Identify which cell holds the provided text, then report its [x, y] central coordinate. 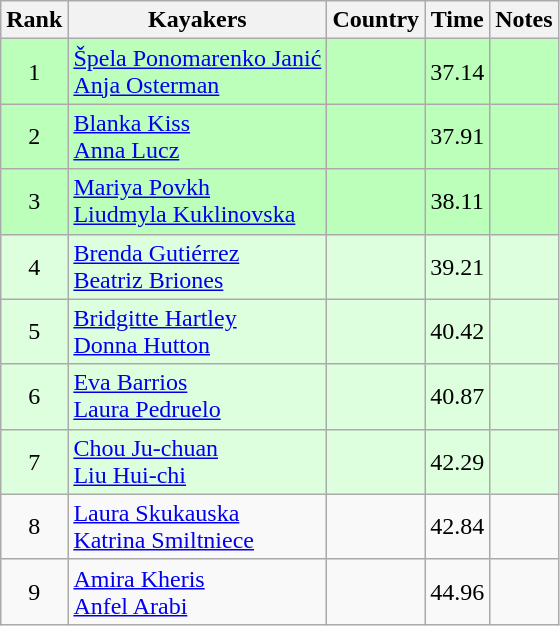
Eva BarriosLaura Pedruelo [198, 396]
Mariya PovkhLiudmyla Kuklinovska [198, 202]
Blanka KissAnna Lucz [198, 136]
39.21 [458, 266]
Time [458, 20]
44.96 [458, 592]
6 [34, 396]
Laura SkukauskaKatrina Smiltniece [198, 526]
Chou Ju-chuanLiu Hui-chi [198, 462]
38.11 [458, 202]
Špela Ponomarenko JanićAnja Osterman [198, 72]
Rank [34, 20]
3 [34, 202]
Bridgitte HartleyDonna Hutton [198, 332]
Country [376, 20]
37.14 [458, 72]
2 [34, 136]
40.87 [458, 396]
4 [34, 266]
42.84 [458, 526]
Notes [524, 20]
9 [34, 592]
5 [34, 332]
8 [34, 526]
42.29 [458, 462]
7 [34, 462]
37.91 [458, 136]
Amira KherisAnfel Arabi [198, 592]
40.42 [458, 332]
1 [34, 72]
Brenda GutiérrezBeatriz Briones [198, 266]
Kayakers [198, 20]
